Capture the cell that displays the provided text and extract its (x, y) central coordinate. 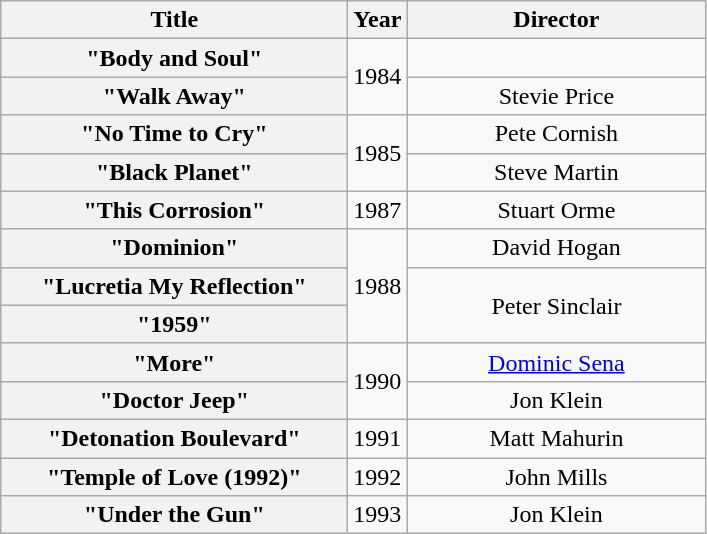
"Dominion" (174, 248)
Pete Cornish (556, 134)
1993 (378, 515)
1991 (378, 438)
Stevie Price (556, 96)
"Under the Gun" (174, 515)
"Lucretia My Reflection" (174, 286)
Steve Martin (556, 172)
1984 (378, 77)
"Doctor Jeep" (174, 400)
Matt Mahurin (556, 438)
Title (174, 20)
John Mills (556, 477)
1987 (378, 210)
"Black Planet" (174, 172)
Director (556, 20)
1988 (378, 286)
1992 (378, 477)
"Walk Away" (174, 96)
1985 (378, 153)
Year (378, 20)
Peter Sinclair (556, 305)
1990 (378, 381)
"Temple of Love (1992)" (174, 477)
"1959" (174, 324)
Dominic Sena (556, 362)
Stuart Orme (556, 210)
"Body and Soul" (174, 58)
"This Corrosion" (174, 210)
"No Time to Cry" (174, 134)
"Detonation Boulevard" (174, 438)
"More" (174, 362)
David Hogan (556, 248)
